Locate the cell with the specified text and output its (X, Y) center coordinate. 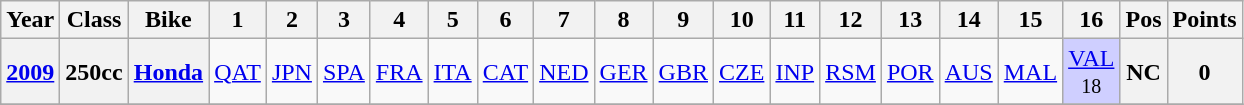
9 (683, 20)
2 (292, 20)
MAL (1030, 72)
QAT (238, 72)
Bike (168, 20)
Pos (1144, 20)
Year (30, 20)
15 (1030, 20)
8 (624, 20)
AUS (968, 72)
CAT (505, 72)
Honda (168, 72)
10 (742, 20)
JPN (292, 72)
16 (1092, 20)
11 (795, 20)
12 (851, 20)
SPA (344, 72)
1 (238, 20)
0 (1204, 72)
FRA (399, 72)
7 (564, 20)
3 (344, 20)
6 (505, 20)
250cc (94, 72)
NED (564, 72)
NC (1144, 72)
POR (910, 72)
GBR (683, 72)
14 (968, 20)
2009 (30, 72)
VAL18 (1092, 72)
4 (399, 20)
GER (624, 72)
13 (910, 20)
CZE (742, 72)
ITA (452, 72)
RSM (851, 72)
Class (94, 20)
5 (452, 20)
INP (795, 72)
Points (1204, 20)
